Locate the cell with the specified text and output its [X, Y] center coordinate. 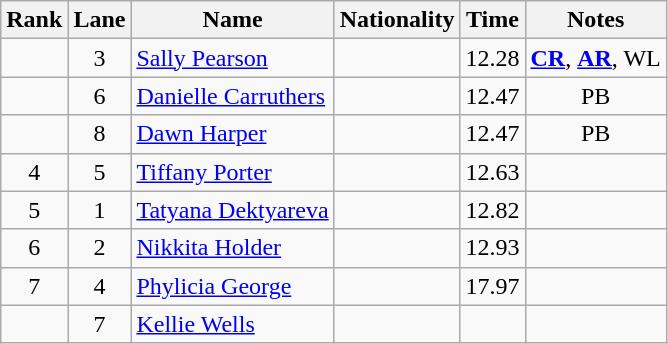
12.28 [492, 58]
Phylicia George [232, 286]
Nikkita Holder [232, 248]
Sally Pearson [232, 58]
1 [100, 210]
17.97 [492, 286]
12.82 [492, 210]
Kellie Wells [232, 324]
Tatyana Dektyareva [232, 210]
Notes [596, 20]
CR, AR, WL [596, 58]
2 [100, 248]
Nationality [397, 20]
Time [492, 20]
Lane [100, 20]
12.63 [492, 172]
8 [100, 134]
Rank [34, 20]
Danielle Carruthers [232, 96]
Name [232, 20]
Tiffany Porter [232, 172]
Dawn Harper [232, 134]
12.93 [492, 248]
3 [100, 58]
